Capture the cell that displays the provided text and extract its (x, y) central coordinate. 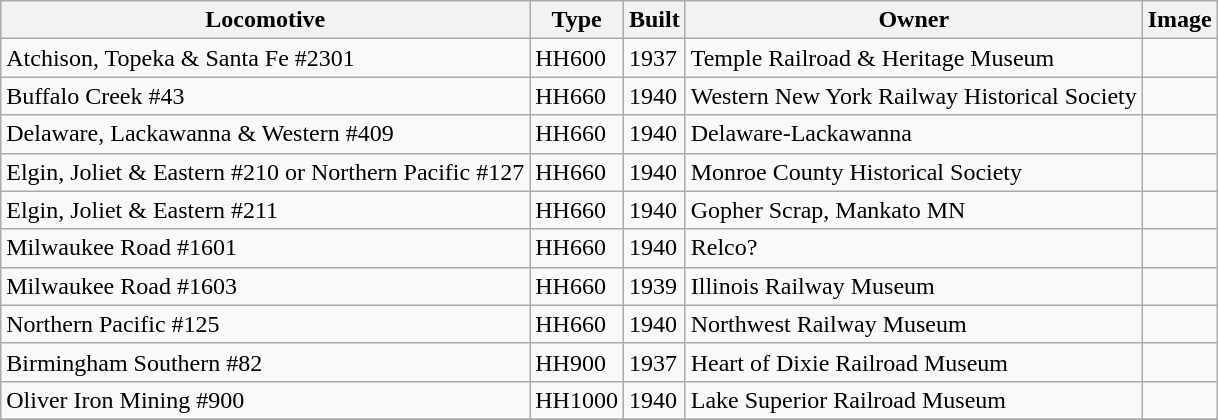
Gopher Scrap, Mankato MN (914, 210)
HH1000 (577, 400)
Locomotive (266, 20)
Relco? (914, 248)
Lake Superior Railroad Museum (914, 400)
Owner (914, 20)
Type (577, 20)
Temple Railroad & Heritage Museum (914, 58)
Birmingham Southern #82 (266, 362)
Delaware, Lackawanna & Western #409 (266, 134)
Milwaukee Road #1603 (266, 286)
Image (1180, 20)
Atchison, Topeka & Santa Fe #2301 (266, 58)
Northwest Railway Museum (914, 324)
Western New York Railway Historical Society (914, 96)
Heart of Dixie Railroad Museum (914, 362)
Elgin, Joliet & Eastern #211 (266, 210)
HH600 (577, 58)
Delaware-Lackawanna (914, 134)
Monroe County Historical Society (914, 172)
Oliver Iron Mining #900 (266, 400)
1939 (654, 286)
Buffalo Creek #43 (266, 96)
Illinois Railway Museum (914, 286)
Milwaukee Road #1601 (266, 248)
Elgin, Joliet & Eastern #210 or Northern Pacific #127 (266, 172)
HH900 (577, 362)
Built (654, 20)
Northern Pacific #125 (266, 324)
